Scan for the cell matching the given text and deliver its (x, y) coordinate at center. 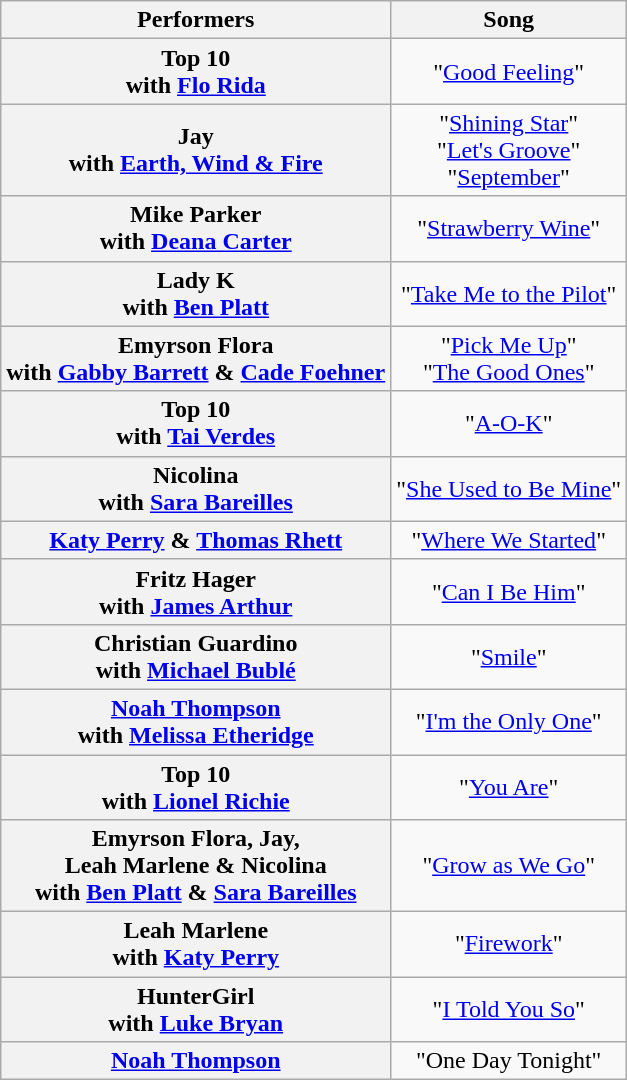
Nicolinawith Sara Bareilles (196, 488)
Lady Kwith Ben Platt (196, 294)
"Smile" (509, 656)
Top 10with Tai Verdes (196, 424)
"Where We Started" (509, 540)
"I Told You So" (509, 1010)
Top 10with Lionel Richie (196, 786)
"She Used to Be Mine" (509, 488)
Noah Thompson (196, 1061)
"Pick Me Up""The Good Ones" (509, 358)
Performers (196, 20)
"Take Me to the Pilot" (509, 294)
"A-O-K" (509, 424)
Fritz Hagerwith James Arthur (196, 592)
"Firework" (509, 944)
Leah Marlenewith Katy Perry (196, 944)
"Strawberry Wine" (509, 228)
"Shining Star""Let's Groove""September" (509, 150)
Noah Thompsonwith Melissa Etheridge (196, 722)
Top 10with Flo Rida (196, 72)
HunterGirlwith Luke Bryan (196, 1010)
Emyrson Florawith Gabby Barrett & Cade Foehner (196, 358)
"You Are" (509, 786)
Jaywith Earth, Wind & Fire (196, 150)
"Can I Be Him" (509, 592)
"Good Feeling" (509, 72)
Emyrson Flora, Jay,Leah Marlene & Nicolinawith Ben Platt & Sara Bareilles (196, 866)
"I'm the Only One" (509, 722)
Katy Perry & Thomas Rhett (196, 540)
Mike Parkerwith Deana Carter (196, 228)
Christian Guardinowith Michael Bublé (196, 656)
"Grow as We Go" (509, 866)
"One Day Tonight" (509, 1061)
Song (509, 20)
